Locate the cell with the specified text and output its [X, Y] center coordinate. 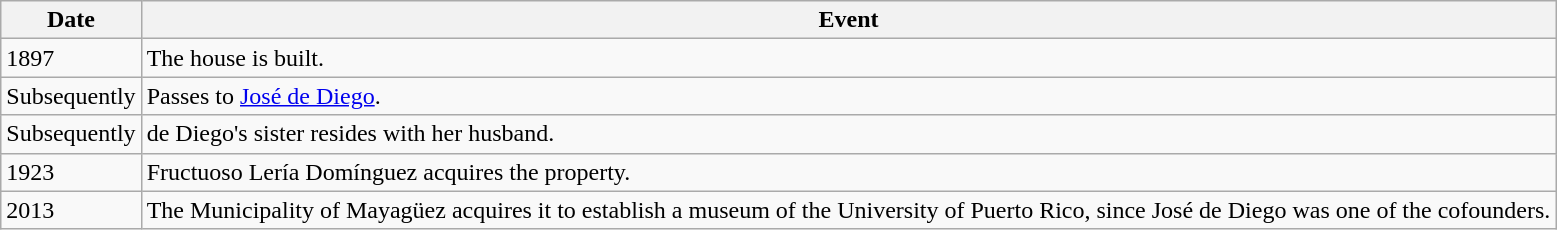
de Diego's sister resides with her husband. [848, 134]
Fructuoso Lería Domínguez acquires the property. [848, 172]
Passes to José de Diego. [848, 96]
1923 [71, 172]
The house is built. [848, 58]
Event [848, 20]
2013 [71, 210]
Date [71, 20]
The Municipality of Mayagüez acquires it to establish a museum of the University of Puerto Rico, since José de Diego was one of the cofounders. [848, 210]
1897 [71, 58]
